Determine the (x, y) coordinate at the center of the cell enclosing the given text.  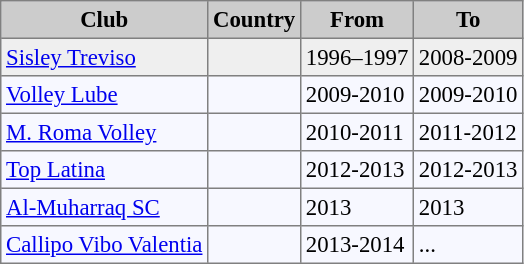
2013-2014 (358, 245)
Callipo Vibo Valentia (104, 245)
Volley Lube (104, 95)
2010-2011 (358, 132)
To (468, 20)
Sisley Treviso (104, 57)
From (358, 20)
1996–1997 (358, 57)
Club (104, 20)
Country (254, 20)
... (468, 245)
2011-2012 (468, 132)
Al-Muharraq SC (104, 207)
2008-2009 (468, 57)
M. Roma Volley (104, 132)
Top Latina (104, 170)
